Return the (X, Y) coordinate for the center point of the cell that contains the specified text.  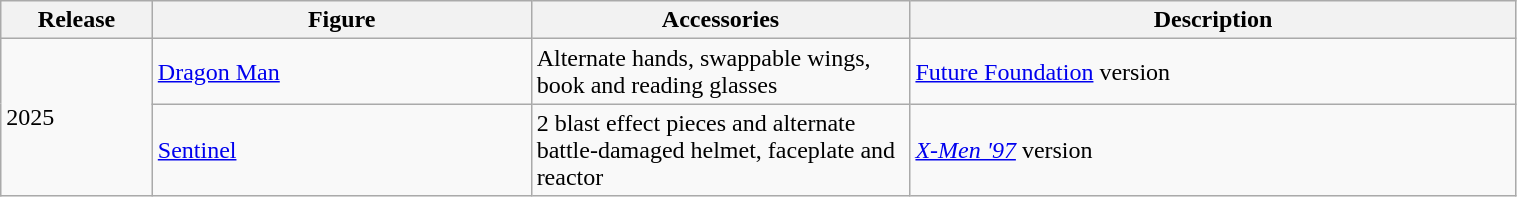
X-Men '97 version (1213, 150)
Sentinel (342, 150)
Description (1213, 20)
2025 (77, 118)
Figure (342, 20)
Release (77, 20)
Dragon Man (342, 72)
Alternate hands, swappable wings, book and reading glasses (720, 72)
2 blast effect pieces and alternate battle-damaged helmet, faceplate and reactor (720, 150)
Accessories (720, 20)
Future Foundation version (1213, 72)
